Scan for the cell matching the given text and deliver its (x, y) coordinate at center. 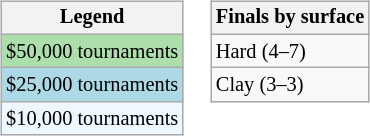
Hard (4–7) (290, 51)
Legend (92, 18)
$25,000 tournaments (92, 85)
$50,000 tournaments (92, 51)
$10,000 tournaments (92, 119)
Finals by surface (290, 18)
Clay (3–3) (290, 85)
